Locate the cell with the specified text and output its [X, Y] center coordinate. 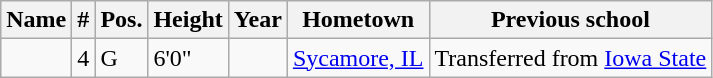
6'0" [188, 58]
Pos. [122, 20]
Height [188, 20]
G [122, 58]
Transferred from Iowa State [570, 58]
Sycamore, IL [358, 58]
4 [84, 58]
# [84, 20]
Hometown [358, 20]
Name [36, 20]
Year [258, 20]
Previous school [570, 20]
